Determine the [X, Y] coordinate at the center of the cell enclosing the given text.  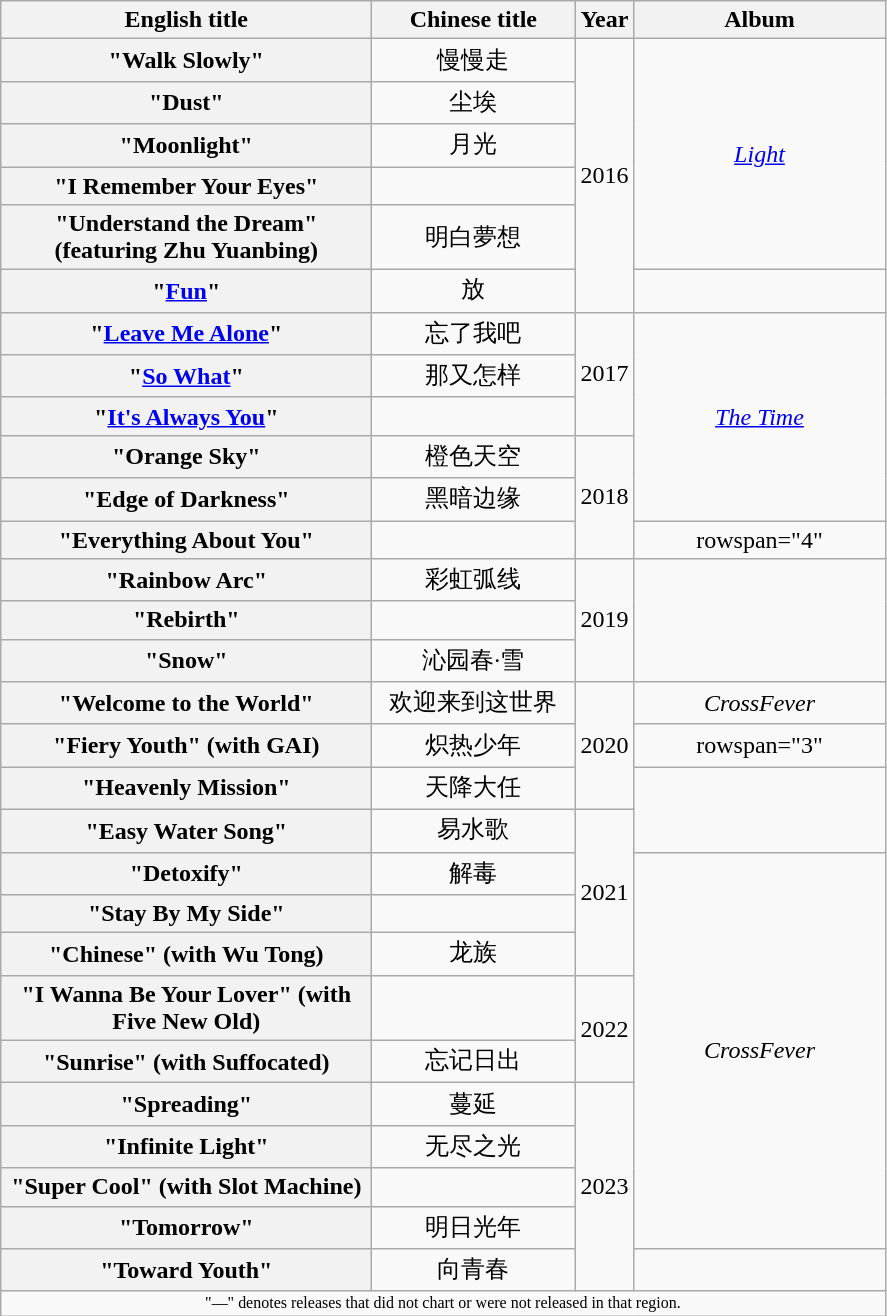
"Stay By My Side" [186, 914]
沁园春·雪 [474, 660]
尘埃 [474, 102]
"Walk Slowly" [186, 60]
橙色天空 [474, 456]
"Leave Me Alone" [186, 334]
"Welcome to the World" [186, 704]
2023 [604, 1187]
"Sunrise" (with Suffocated) [186, 1062]
The Time [760, 416]
黑暗边缘 [474, 500]
"Easy Water Song" [186, 830]
2016 [604, 176]
"Snow" [186, 660]
"Rainbow Arc" [186, 580]
易水歌 [474, 830]
"Rebirth" [186, 620]
忘记日出 [474, 1062]
月光 [474, 146]
"Super Cool" (with Slot Machine) [186, 1187]
"Dust" [186, 102]
"It's Always You" [186, 416]
"—" denotes releases that did not chart or were not released in that region. [443, 1303]
"Tomorrow" [186, 1228]
rowspan="4" [760, 539]
"Fiery Youth" (with GAI) [186, 746]
Light [760, 154]
彩虹弧线 [474, 580]
"I Wanna Be Your Lover" (with Five New Old) [186, 1008]
2018 [604, 496]
2019 [604, 620]
龙族 [474, 954]
"Orange Sky" [186, 456]
慢慢走 [474, 60]
English title [186, 20]
2022 [604, 1029]
向青春 [474, 1270]
那又怎样 [474, 376]
"Understand the Dream"(featuring Zhu Yuanbing) [186, 238]
Year [604, 20]
无尽之光 [474, 1146]
Album [760, 20]
"Edge of Darkness" [186, 500]
"I Remember Your Eyes" [186, 185]
"Fun" [186, 292]
2017 [604, 374]
"Infinite Light" [186, 1146]
"Toward Youth" [186, 1270]
rowspan="3" [760, 746]
炽热少年 [474, 746]
解毒 [474, 874]
忘了我吧 [474, 334]
"Chinese" (with Wu Tong) [186, 954]
"Detoxify" [186, 874]
"Moonlight" [186, 146]
欢迎来到这世界 [474, 704]
"Heavenly Mission" [186, 788]
明白夢想 [474, 238]
2021 [604, 892]
天降大任 [474, 788]
明日光年 [474, 1228]
"Everything About You" [186, 539]
Chinese title [474, 20]
"So What" [186, 376]
"Spreading" [186, 1104]
放 [474, 292]
蔓延 [474, 1104]
2020 [604, 746]
